Search for the cell housing the specified text and yield its (x, y) center coordinate. 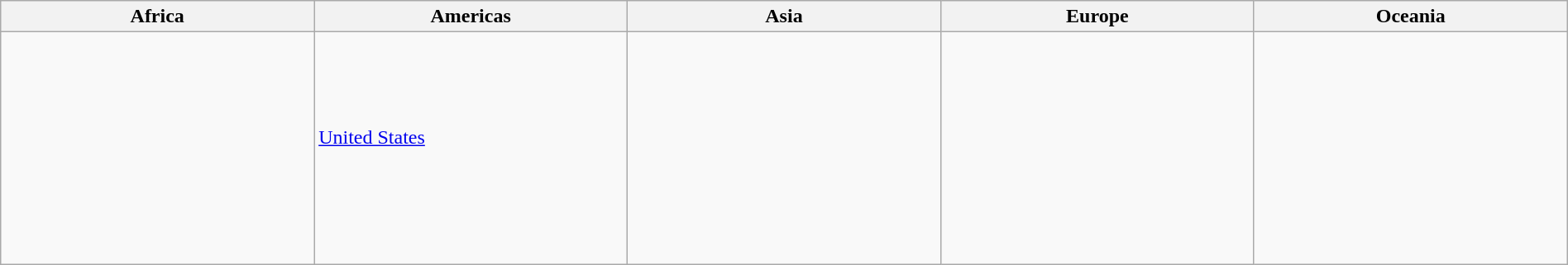
Europe (1097, 17)
United States (471, 149)
Oceania (1411, 17)
Africa (157, 17)
Asia (784, 17)
Americas (471, 17)
